Provide the [x, y] coordinate of the cell's center where the given text is located.  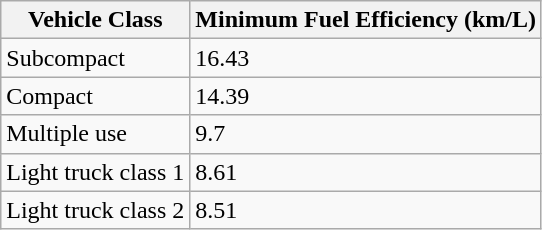
Vehicle Class [96, 20]
Multiple use [96, 134]
Light truck class 1 [96, 172]
8.61 [366, 172]
Compact [96, 96]
Light truck class 2 [96, 210]
Subcompact [96, 58]
14.39 [366, 96]
Minimum Fuel Efficiency (km/L) [366, 20]
8.51 [366, 210]
16.43 [366, 58]
9.7 [366, 134]
